For the text-containing cell, return its midpoint in (x, y) coordinate format. 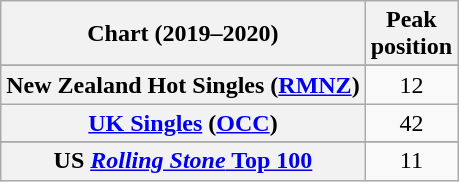
UK Singles (OCC) (183, 123)
US Rolling Stone Top 100 (183, 161)
11 (411, 161)
12 (411, 85)
Chart (2019–2020) (183, 34)
42 (411, 123)
Peakposition (411, 34)
New Zealand Hot Singles (RMNZ) (183, 85)
